Return (x, y) of the center of cell containing provided text 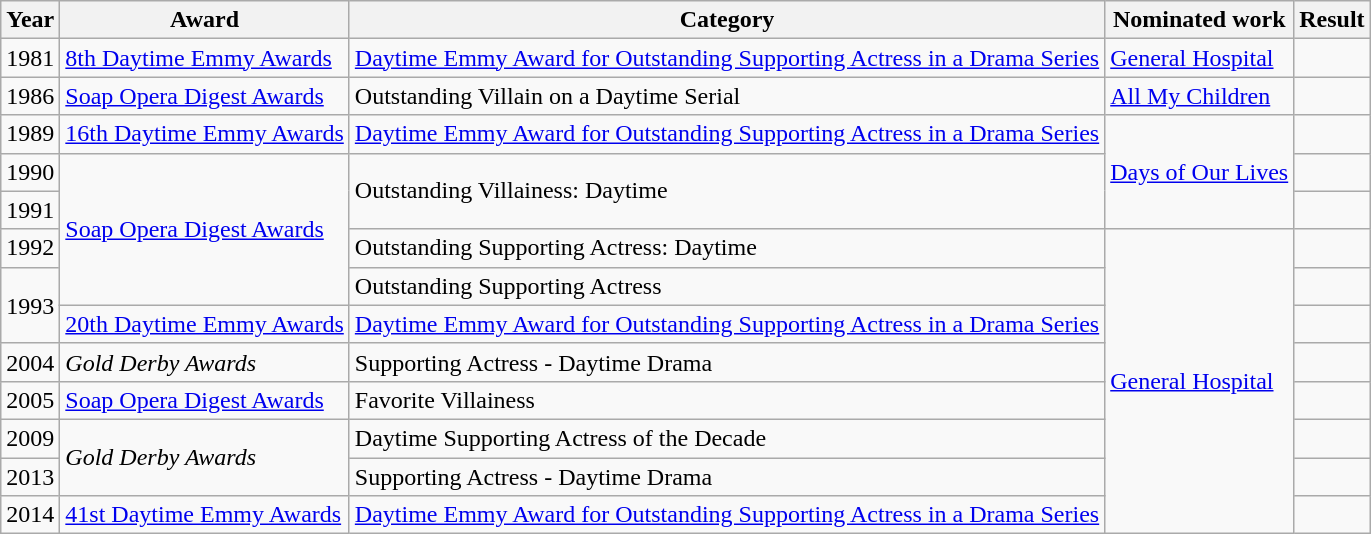
2013 (30, 477)
Outstanding Supporting Actress: Daytime (726, 248)
2009 (30, 438)
1991 (30, 210)
Category (726, 20)
Outstanding Villainess: Daytime (726, 191)
Award (205, 20)
Daytime Supporting Actress of the Decade (726, 438)
16th Daytime Emmy Awards (205, 134)
20th Daytime Emmy Awards (205, 324)
8th Daytime Emmy Awards (205, 58)
2014 (30, 515)
1989 (30, 134)
2005 (30, 400)
Outstanding Villain on a Daytime Serial (726, 96)
1981 (30, 58)
Result (1332, 20)
41st Daytime Emmy Awards (205, 515)
Favorite Villainess (726, 400)
Outstanding Supporting Actress (726, 286)
Days of Our Lives (1200, 172)
2004 (30, 362)
1990 (30, 172)
1993 (30, 305)
1986 (30, 96)
Year (30, 20)
Nominated work (1200, 20)
All My Children (1200, 96)
1992 (30, 248)
